Return (x, y) of the center of cell containing provided text 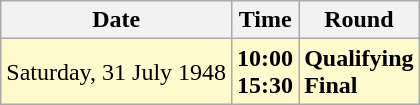
Time (266, 20)
Saturday, 31 July 1948 (116, 72)
Date (116, 20)
10:0015:30 (266, 72)
QualifyingFinal (359, 72)
Round (359, 20)
